Detect which cell encompasses the target text, then output its [X, Y] center coordinate. 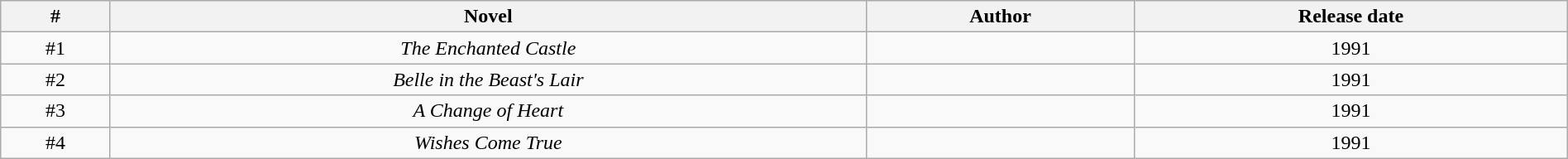
Belle in the Beast's Lair [488, 79]
A Change of Heart [488, 111]
#3 [56, 111]
Release date [1351, 17]
Author [1000, 17]
#1 [56, 48]
Novel [488, 17]
Wishes Come True [488, 142]
#2 [56, 79]
# [56, 17]
The Enchanted Castle [488, 48]
#4 [56, 142]
